Detect which cell encompasses the target text, then output its (X, Y) center coordinate. 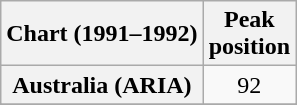
Australia (ARIA) (102, 85)
Peakposition (249, 34)
Chart (1991–1992) (102, 34)
92 (249, 85)
